Return [x, y] of the center of cell containing provided text 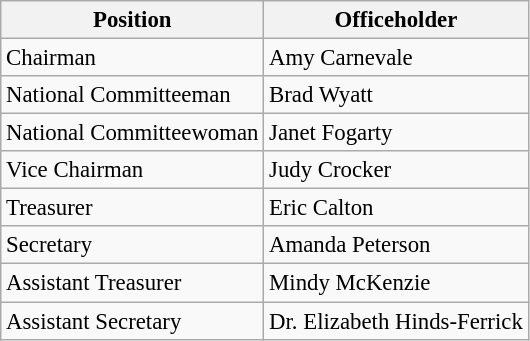
National Committeeman [132, 95]
Assistant Treasurer [132, 283]
Chairman [132, 58]
Brad Wyatt [396, 95]
Position [132, 20]
Assistant Secretary [132, 321]
Secretary [132, 245]
Treasurer [132, 208]
National Committeewoman [132, 133]
Dr. Elizabeth Hinds-Ferrick [396, 321]
Mindy McKenzie [396, 283]
Vice Chairman [132, 170]
Judy Crocker [396, 170]
Janet Fogarty [396, 133]
Amanda Peterson [396, 245]
Officeholder [396, 20]
Eric Calton [396, 208]
Amy Carnevale [396, 58]
